Extract the (x, y) coordinate from the center of the cell holding the provided text.  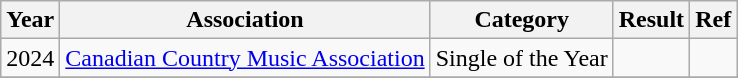
Category (522, 20)
Canadian Country Music Association (245, 58)
Result (651, 20)
2024 (30, 58)
Single of the Year (522, 58)
Ref (714, 20)
Year (30, 20)
Association (245, 20)
